For the text-containing cell, return its midpoint in (X, Y) coordinate format. 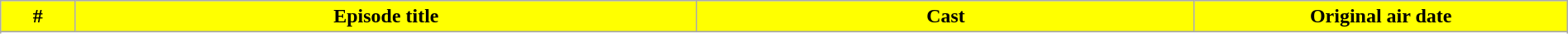
Episode title (386, 17)
# (38, 17)
Cast (946, 17)
Original air date (1381, 17)
